Return [x, y] of the center of cell containing provided text 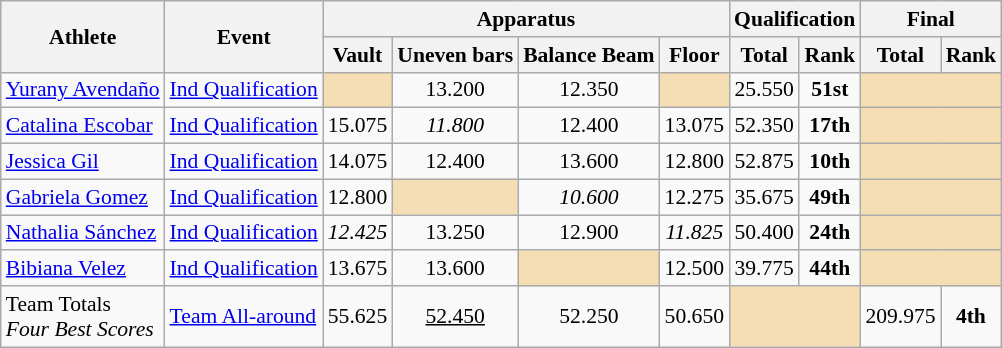
Uneven bars [455, 55]
Yurany Avendaño [83, 90]
35.675 [764, 197]
Gabriela Gomez [83, 197]
Apparatus [526, 19]
55.625 [358, 316]
52.875 [764, 162]
17th [830, 126]
14.075 [358, 162]
12.900 [588, 233]
12.425 [358, 233]
11.800 [455, 126]
12.500 [694, 269]
10.600 [588, 197]
Team All-around [244, 316]
10th [830, 162]
24th [830, 233]
52.350 [764, 126]
4th [972, 316]
49th [830, 197]
Nathalia Sánchez [83, 233]
12.275 [694, 197]
12.350 [588, 90]
13.075 [694, 126]
Qualification [794, 19]
Balance Beam [588, 55]
Jessica Gil [83, 162]
25.550 [764, 90]
51st [830, 90]
15.075 [358, 126]
Bibiana Velez [83, 269]
50.400 [764, 233]
Team TotalsFour Best Scores [83, 316]
Athlete [83, 36]
Final [930, 19]
Event [244, 36]
52.450 [455, 316]
50.650 [694, 316]
Vault [358, 55]
52.250 [588, 316]
44th [830, 269]
13.200 [455, 90]
39.775 [764, 269]
13.250 [455, 233]
209.975 [900, 316]
Catalina Escobar [83, 126]
Floor [694, 55]
11.825 [694, 233]
13.675 [358, 269]
